Determine the (X, Y) coordinate at the center of the cell enclosing the given text.  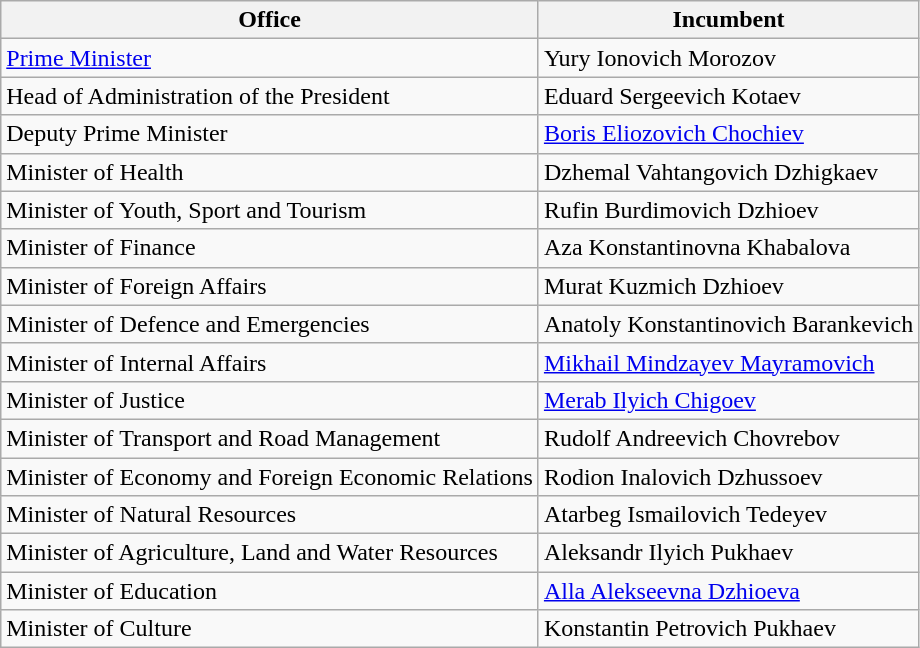
Minister of Agriculture, Land and Water Resources (270, 553)
Minister of Defence and Emergencies (270, 324)
Mikhail Mindzayev Mayramovich (728, 362)
Minister of Education (270, 591)
Eduard Sergeevich Kotaev (728, 96)
Minister of Economy and Foreign Economic Relations (270, 477)
Alla Alekseevna Dzhioeva (728, 591)
Merab Ilyich Chigoev (728, 400)
Minister of Internal Affairs (270, 362)
Anatoly Konstantinovich Barankevich (728, 324)
Minister of Health (270, 172)
Office (270, 20)
Aza Konstantinovna Khabalova (728, 248)
Minister of Natural Resources (270, 515)
Minister of Foreign Affairs (270, 286)
Atarbeg Ismailovich Tedeyev (728, 515)
Prime Minister (270, 58)
Konstantin Petrovich Pukhaev (728, 629)
Minister of Culture (270, 629)
Aleksandr Ilyich Pukhaev (728, 553)
Minister of Finance (270, 248)
Incumbent (728, 20)
Minister of Justice (270, 400)
Murat Kuzmich Dzhioev (728, 286)
Yury Ionovich Morozov (728, 58)
Minister of Youth, Sport and Tourism (270, 210)
Boris Eliozovich Chochiev (728, 134)
Rufin Burdimovich Dzhioev (728, 210)
Dzhemal Vahtangovich Dzhigkaev (728, 172)
Rudolf Andreevich Chovrebov (728, 438)
Minister of Transport and Road Management (270, 438)
Head of Administration of the President (270, 96)
Rodion Inalovich Dzhussoev (728, 477)
Deputy Prime Minister (270, 134)
